Pinpoint the cell where the given text exists, returning its [x, y] midpoint coordinate. 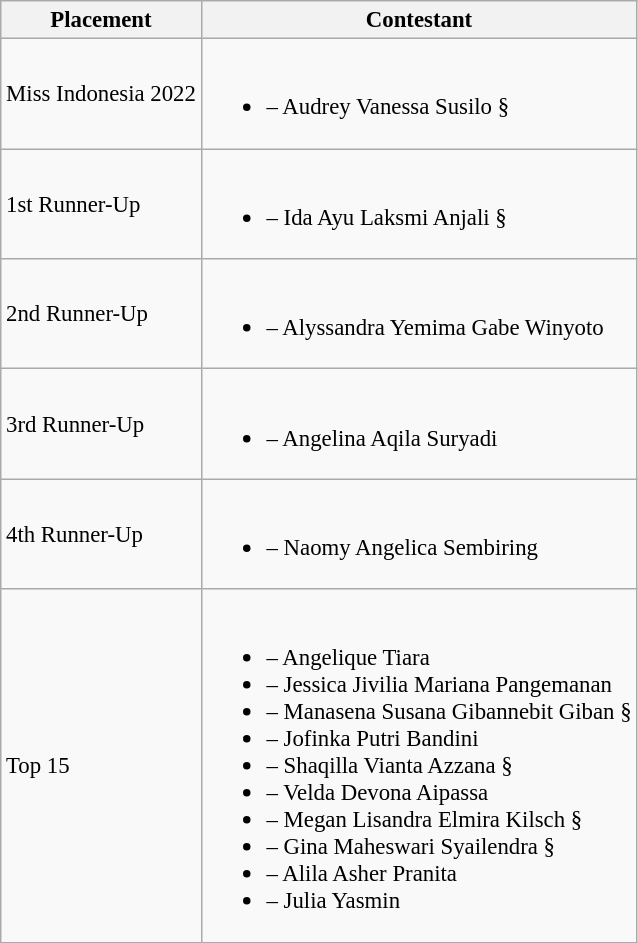
3rd Runner-Up [101, 424]
4th Runner-Up [101, 534]
– Audrey Vanessa Susilo § [419, 94]
– Naomy Angelica Sembiring [419, 534]
2nd Runner-Up [101, 314]
Placement [101, 20]
– Ida Ayu Laksmi Anjali § [419, 204]
– Alyssandra Yemima Gabe Winyoto [419, 314]
– Angelina Aqila Suryadi [419, 424]
Miss Indonesia 2022 [101, 94]
Contestant [419, 20]
1st Runner-Up [101, 204]
Top 15 [101, 766]
